From the cell containing the given text, extract its center point as [X, Y] coordinate. 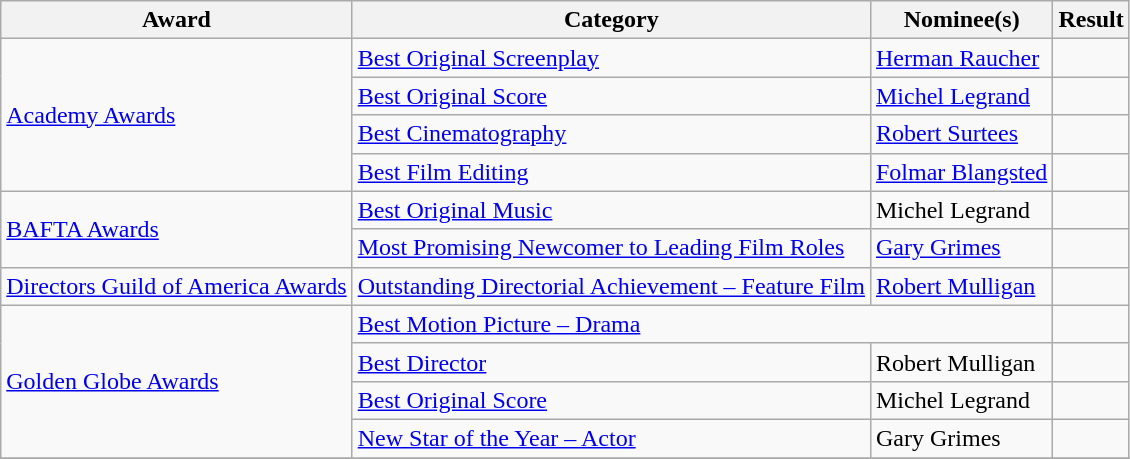
Outstanding Directorial Achievement – Feature Film [611, 286]
Academy Awards [176, 115]
Best Motion Picture – Drama [702, 324]
Category [611, 20]
New Star of the Year – Actor [611, 438]
Directors Guild of America Awards [176, 286]
Nominee(s) [961, 20]
Folmar Blangsted [961, 172]
Best Original Screenplay [611, 58]
Best Original Music [611, 210]
BAFTA Awards [176, 229]
Golden Globe Awards [176, 381]
Result [1091, 20]
Most Promising Newcomer to Leading Film Roles [611, 248]
Best Cinematography [611, 134]
Herman Raucher [961, 58]
Best Film Editing [611, 172]
Award [176, 20]
Robert Surtees [961, 134]
Best Director [611, 362]
